Scan for the cell matching the given text and deliver its [X, Y] coordinate at center. 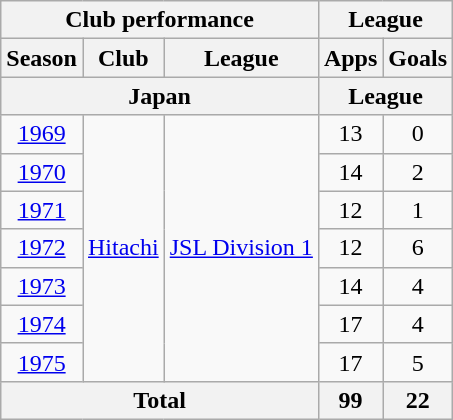
Total [160, 400]
Club performance [160, 20]
1 [418, 210]
1975 [42, 362]
22 [418, 400]
1970 [42, 172]
1972 [42, 248]
JSL Division 1 [241, 248]
2 [418, 172]
Season [42, 58]
5 [418, 362]
Apps [350, 58]
Hitachi [123, 248]
Japan [160, 96]
13 [350, 134]
1971 [42, 210]
Club [123, 58]
Goals [418, 58]
6 [418, 248]
1969 [42, 134]
1974 [42, 324]
0 [418, 134]
1973 [42, 286]
99 [350, 400]
